Scan for the cell matching the given text and deliver its (X, Y) coordinate at center. 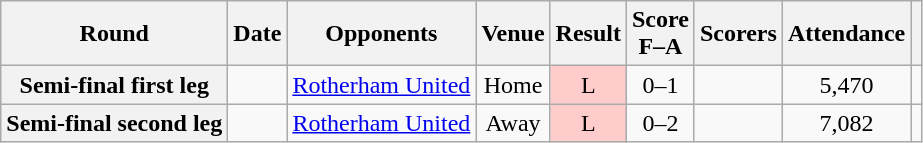
Scorers (738, 34)
7,082 (846, 123)
Opponents (382, 34)
Away (513, 123)
0–2 (660, 123)
Venue (513, 34)
Result (588, 34)
Round (114, 34)
Home (513, 85)
Semi-final first leg (114, 85)
5,470 (846, 85)
Semi-final second leg (114, 123)
ScoreF–A (660, 34)
0–1 (660, 85)
Attendance (846, 34)
Date (258, 34)
